Determine the [x, y] coordinate at the center of the cell enclosing the given text.  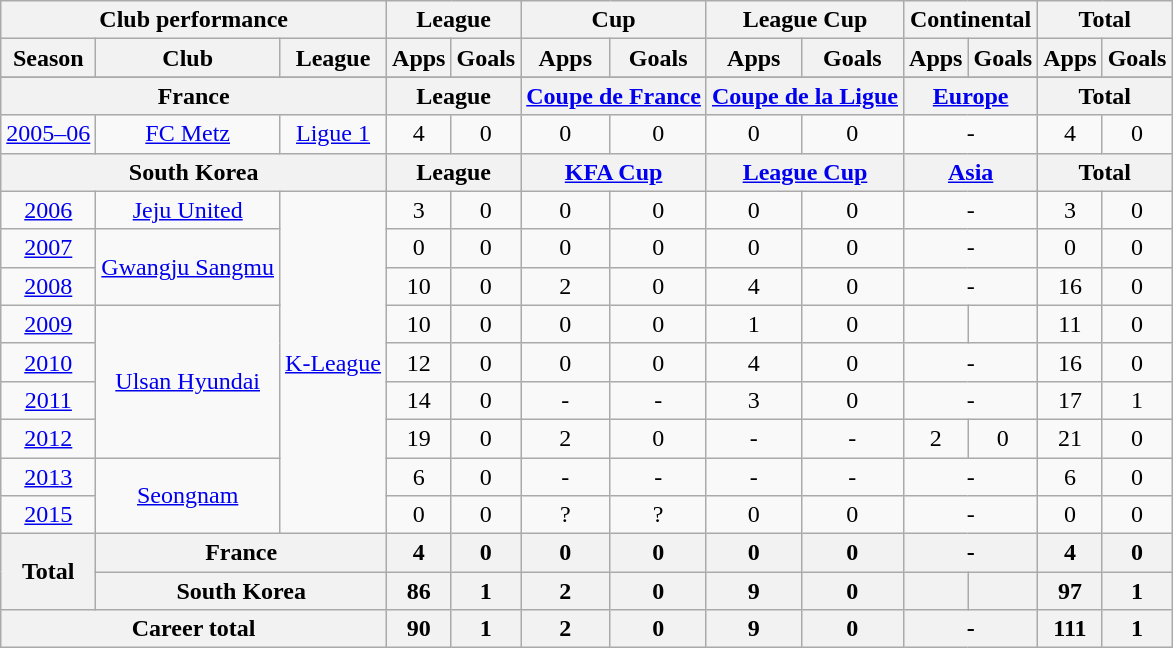
KFA Cup [614, 172]
FC Metz [188, 134]
Europe [971, 96]
2005–06 [48, 134]
12 [419, 362]
K-League [334, 362]
21 [1070, 438]
17 [1070, 400]
19 [419, 438]
2006 [48, 210]
86 [419, 591]
Ligue 1 [334, 134]
Asia [971, 172]
Coupe de la Ligue [804, 96]
Club performance [194, 20]
2011 [48, 400]
Career total [194, 629]
Gwangju Sangmu [188, 267]
Continental [971, 20]
2007 [48, 248]
Coupe de France [614, 96]
11 [1070, 324]
2010 [48, 362]
Ulsan Hyundai [188, 381]
Season [48, 58]
2008 [48, 286]
2013 [48, 477]
2015 [48, 515]
14 [419, 400]
Cup [614, 20]
111 [1070, 629]
Jeju United [188, 210]
Club [188, 58]
2012 [48, 438]
97 [1070, 591]
2009 [48, 324]
90 [419, 629]
Seongnam [188, 496]
